Capture the cell that displays the provided text and extract its [x, y] central coordinate. 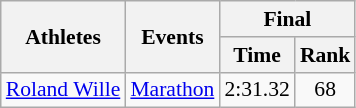
Final [287, 19]
Athletes [64, 36]
2:31.32 [256, 90]
Time [256, 55]
Marathon [172, 90]
Events [172, 36]
68 [326, 90]
Roland Wille [64, 90]
Rank [326, 55]
